Detect which cell encompasses the target text, then output its [X, Y] center coordinate. 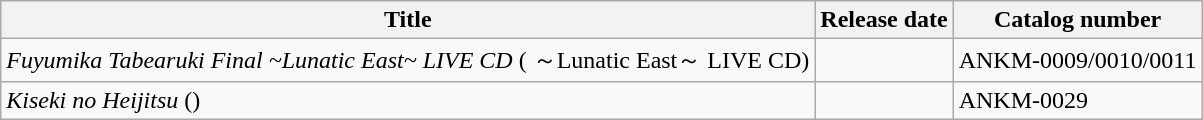
Release date [884, 20]
Title [408, 20]
Fuyumika Tabearuki Final ~Lunatic East~ LIVE CD ( ～Lunatic East～ LIVE CD) [408, 60]
ANKM-0029 [1078, 100]
Catalog number [1078, 20]
Kiseki no Heijitsu () [408, 100]
ANKM-0009/0010/0011 [1078, 60]
